Output the [X, Y] coordinate of the center of the cell containing the given text.  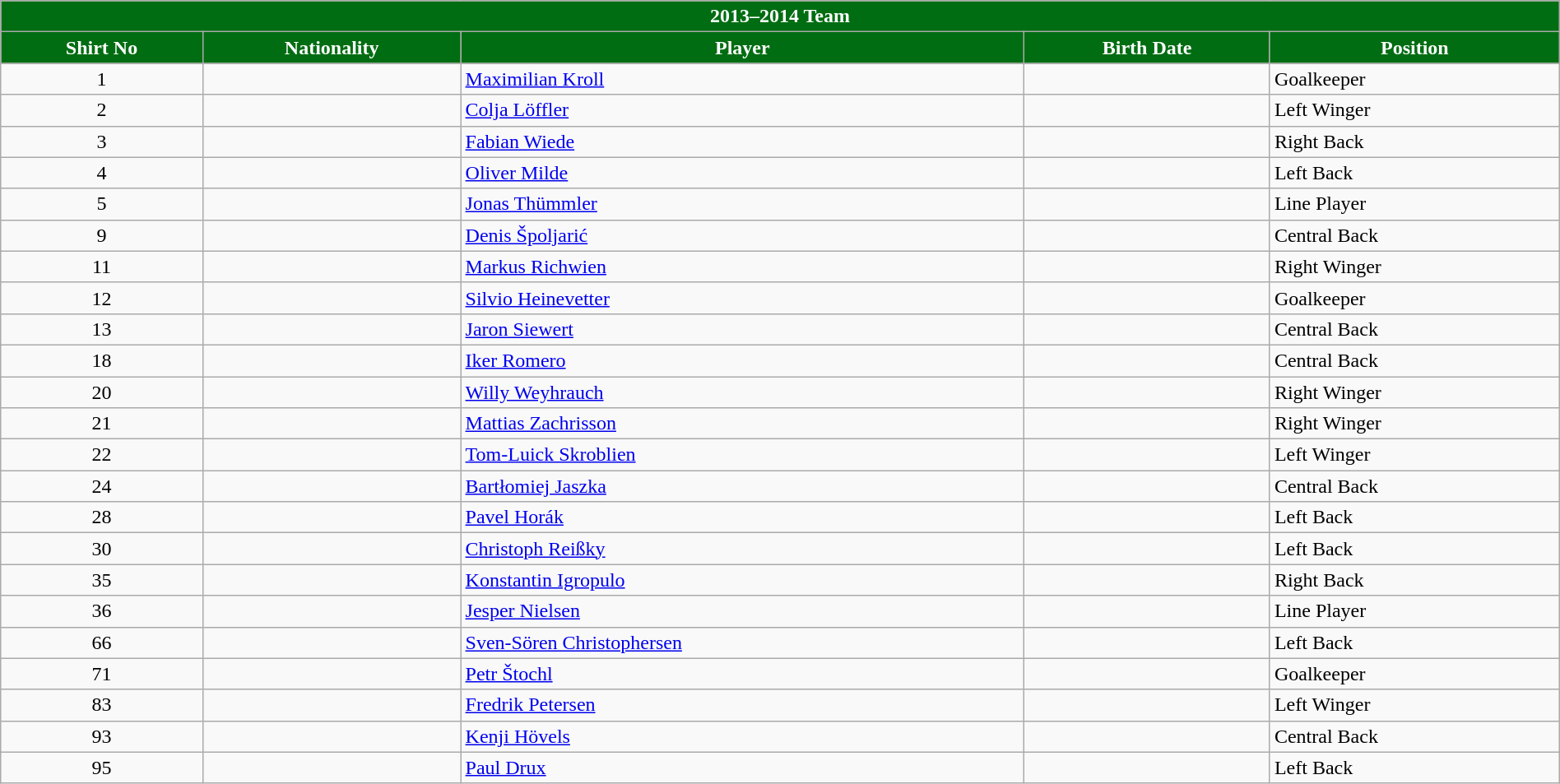
5 [102, 204]
18 [102, 360]
Markus Richwien [742, 267]
83 [102, 705]
30 [102, 549]
Konstantin Igropulo [742, 580]
Silvio Heinevetter [742, 298]
Sven-Sören Christophersen [742, 643]
Paul Drux [742, 768]
Oliver Milde [742, 173]
Shirt No [102, 48]
36 [102, 611]
28 [102, 517]
Denis Špoljarić [742, 235]
2013–2014 Team [780, 16]
1 [102, 79]
Fredrik Petersen [742, 705]
Pavel Horák [742, 517]
24 [102, 486]
21 [102, 424]
Jonas Thümmler [742, 204]
11 [102, 267]
Iker Romero [742, 360]
93 [102, 736]
20 [102, 392]
Colja Löffler [742, 110]
4 [102, 173]
Position [1414, 48]
Tom-Luick Skroblien [742, 455]
Fabian Wiede [742, 141]
35 [102, 580]
Willy Weyhrauch [742, 392]
Kenji Hövels [742, 736]
Nationality [332, 48]
Christoph Reißky [742, 549]
66 [102, 643]
95 [102, 768]
Jaron Siewert [742, 329]
22 [102, 455]
Birth Date [1147, 48]
Petr Štochl [742, 674]
13 [102, 329]
2 [102, 110]
12 [102, 298]
9 [102, 235]
3 [102, 141]
Player [742, 48]
71 [102, 674]
Jesper Nielsen [742, 611]
Bartłomiej Jaszka [742, 486]
Maximilian Kroll [742, 79]
Mattias Zachrisson [742, 424]
